Extract the [X, Y] coordinate from the center of the cell holding the provided text.  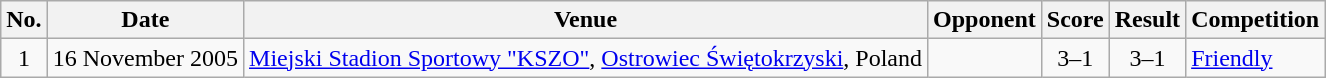
Friendly [1256, 58]
No. [24, 20]
Result [1147, 20]
Score [1075, 20]
Competition [1256, 20]
Opponent [985, 20]
1 [24, 58]
Venue [586, 20]
Date [145, 20]
Miejski Stadion Sportowy "KSZO", Ostrowiec Świętokrzyski, Poland [586, 58]
16 November 2005 [145, 58]
